For the text-containing cell, return its midpoint in (x, y) coordinate format. 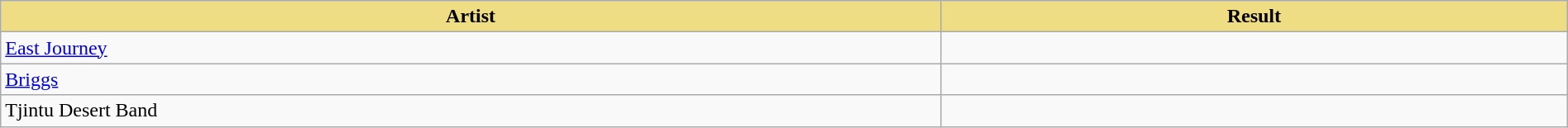
Tjintu Desert Band (471, 111)
East Journey (471, 48)
Result (1254, 17)
Briggs (471, 79)
Artist (471, 17)
